Determine the (x, y) coordinate at the center of the cell enclosing the given text.  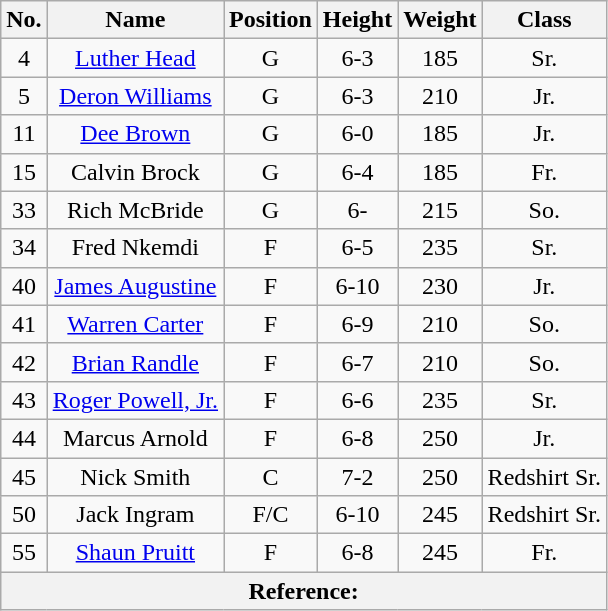
33 (24, 210)
C (271, 477)
Roger Powell, Jr. (135, 400)
Weight (440, 20)
Class (544, 20)
Shaun Pruitt (135, 553)
Dee Brown (135, 134)
No. (24, 20)
Deron Williams (135, 96)
230 (440, 286)
Luther Head (135, 58)
40 (24, 286)
11 (24, 134)
Marcus Arnold (135, 438)
55 (24, 553)
Brian Randle (135, 362)
Position (271, 20)
44 (24, 438)
45 (24, 477)
6-7 (357, 362)
43 (24, 400)
Reference: (304, 591)
Calvin Brock (135, 172)
Warren Carter (135, 324)
6-9 (357, 324)
Nick Smith (135, 477)
6-4 (357, 172)
7-2 (357, 477)
James Augustine (135, 286)
6-0 (357, 134)
41 (24, 324)
15 (24, 172)
42 (24, 362)
Rich McBride (135, 210)
F/C (271, 515)
4 (24, 58)
Height (357, 20)
5 (24, 96)
6-6 (357, 400)
Fred Nkemdi (135, 248)
34 (24, 248)
215 (440, 210)
Name (135, 20)
6-5 (357, 248)
50 (24, 515)
Jack Ingram (135, 515)
6- (357, 210)
